Extract the [X, Y] coordinate from the center of the cell holding the provided text.  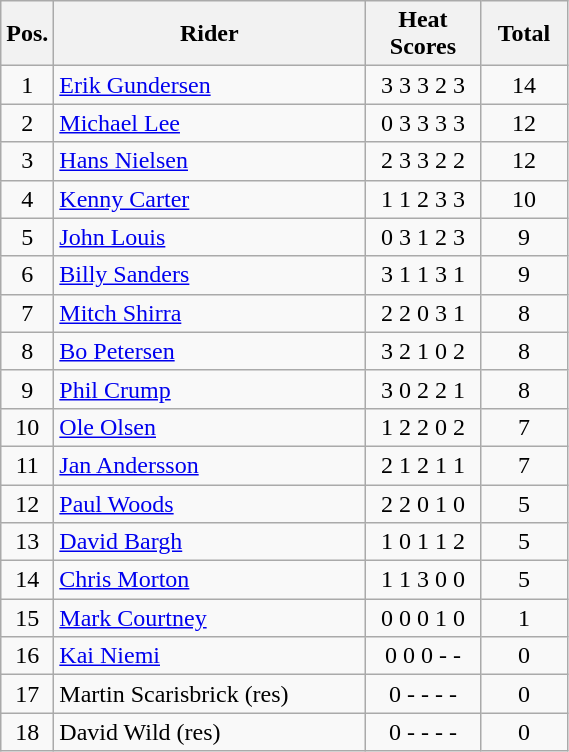
15 [28, 618]
17 [28, 694]
1 0 1 1 2 [423, 542]
13 [28, 542]
3 2 1 0 2 [423, 351]
Paul Woods [210, 503]
0 3 3 3 3 [423, 123]
3 1 1 3 1 [423, 275]
Heat Scores [423, 34]
1 1 3 0 0 [423, 580]
Phil Crump [210, 389]
Ole Olsen [210, 427]
Mark Courtney [210, 618]
0 0 0 1 0 [423, 618]
Kai Niemi [210, 656]
Hans Nielsen [210, 161]
Chris Morton [210, 580]
6 [28, 275]
Michael Lee [210, 123]
18 [28, 732]
Martin Scarisbrick (res) [210, 694]
Billy Sanders [210, 275]
0 3 1 2 3 [423, 237]
Mitch Shirra [210, 313]
2 1 2 1 1 [423, 465]
Pos. [28, 34]
Rider [210, 34]
Jan Andersson [210, 465]
2 3 3 2 2 [423, 161]
2 [28, 123]
Erik Gundersen [210, 85]
0 0 0 - - [423, 656]
4 [28, 199]
1 1 2 3 3 [423, 199]
3 0 2 2 1 [423, 389]
11 [28, 465]
Kenny Carter [210, 199]
1 2 2 0 2 [423, 427]
2 2 0 3 1 [423, 313]
David Wild (res) [210, 732]
Bo Petersen [210, 351]
3 [28, 161]
16 [28, 656]
3 3 3 2 3 [423, 85]
David Bargh [210, 542]
2 2 0 1 0 [423, 503]
Total [524, 34]
John Louis [210, 237]
